Determine the (x, y) coordinate at the center of the cell enclosing the given text.  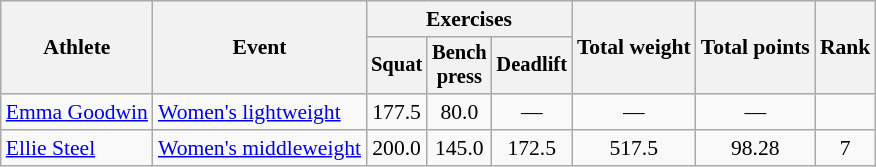
517.5 (634, 148)
Women's lightweight (260, 112)
200.0 (396, 148)
Squat (396, 66)
145.0 (459, 148)
Athlete (77, 48)
Ellie Steel (77, 148)
7 (846, 148)
Deadlift (532, 66)
98.28 (756, 148)
80.0 (459, 112)
Benchpress (459, 66)
172.5 (532, 148)
Women's middleweight (260, 148)
Event (260, 48)
177.5 (396, 112)
Emma Goodwin (77, 112)
Rank (846, 48)
Total weight (634, 48)
Total points (756, 48)
Exercises (469, 19)
